Locate the cell with the specified text and output its (x, y) center coordinate. 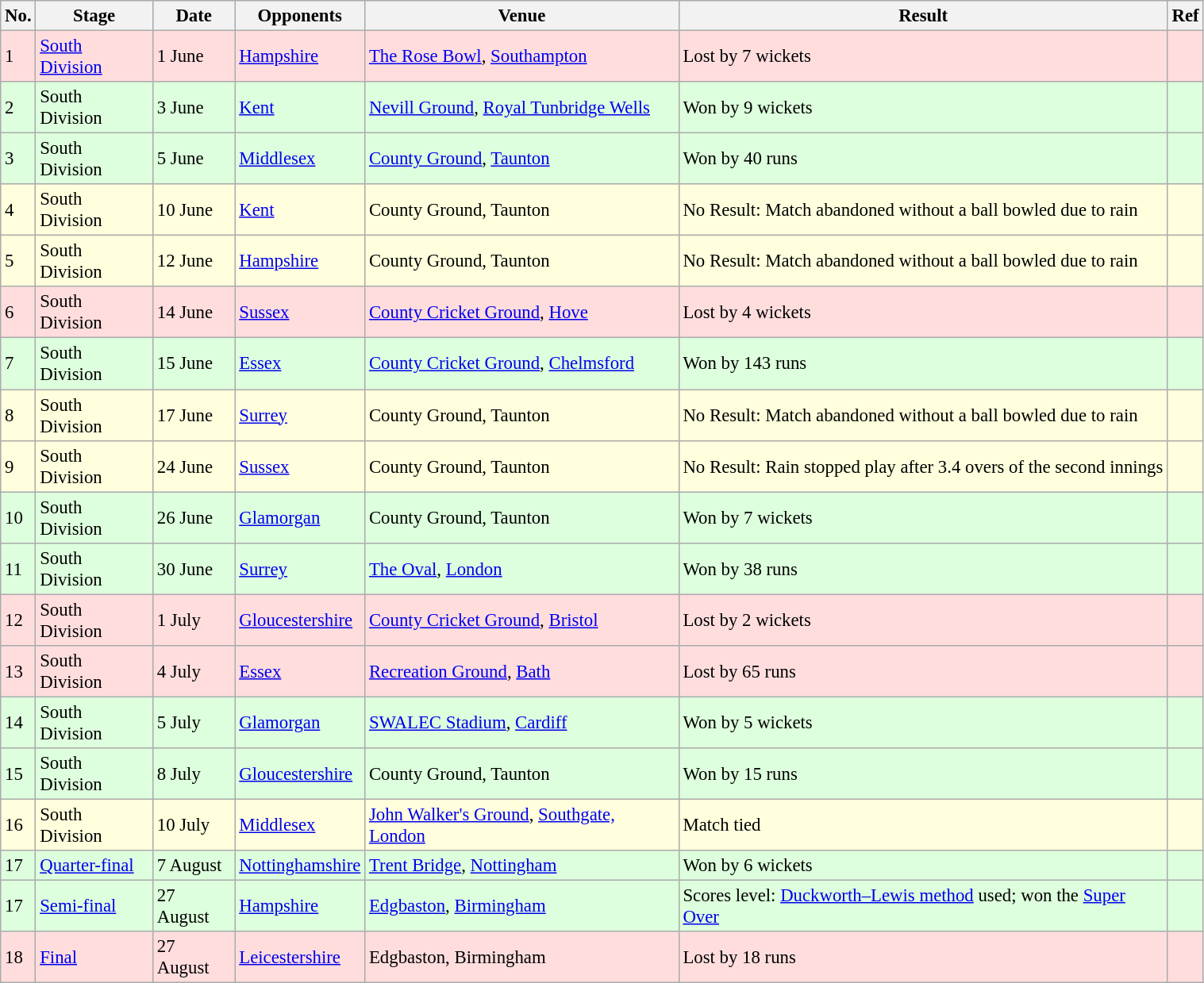
13 (18, 671)
Semi-final (94, 906)
Opponents (300, 16)
4 (18, 209)
Lost by 18 runs (923, 957)
8 July (194, 774)
5 (18, 262)
12 (18, 620)
Quarter-final (94, 866)
Nevill Ground, Royal Tunbridge Wells (522, 108)
County Cricket Ground, Bristol (522, 620)
17 June (194, 416)
County Cricket Ground, Chelmsford (522, 363)
14 (18, 722)
11 (18, 568)
12 June (194, 262)
5 June (194, 159)
1 July (194, 620)
Won by 143 runs (923, 363)
Match tied (923, 825)
Won by 9 wickets (923, 108)
1 June (194, 57)
Lost by 7 wickets (923, 57)
Won by 5 wickets (923, 722)
Date (194, 16)
Venue (522, 16)
Won by 38 runs (923, 568)
Ref (1186, 16)
Recreation Ground, Bath (522, 671)
14 June (194, 313)
Leicestershire (300, 957)
Scores level: Duckworth–Lewis method used; won the Super Over (923, 906)
24 June (194, 467)
No. (18, 16)
8 (18, 416)
Nottinghamshire (300, 866)
The Rose Bowl, Southampton (522, 57)
SWALEC Stadium, Cardiff (522, 722)
Trent Bridge, Nottingham (522, 866)
15 June (194, 363)
Stage (94, 16)
26 June (194, 517)
15 (18, 774)
The Oval, London (522, 568)
18 (18, 957)
6 (18, 313)
2 (18, 108)
Lost by 2 wickets (923, 620)
10 (18, 517)
County Cricket Ground, Hove (522, 313)
7 (18, 363)
9 (18, 467)
No Result: Rain stopped play after 3.4 overs of the second innings (923, 467)
Result (923, 16)
Won by 40 runs (923, 159)
Lost by 65 runs (923, 671)
John Walker's Ground, Southgate, London (522, 825)
10 July (194, 825)
30 June (194, 568)
7 August (194, 866)
3 June (194, 108)
Won by 6 wickets (923, 866)
Won by 15 runs (923, 774)
4 July (194, 671)
3 (18, 159)
5 July (194, 722)
Lost by 4 wickets (923, 313)
Won by 7 wickets (923, 517)
16 (18, 825)
Final (94, 957)
10 June (194, 209)
1 (18, 57)
